Detect which cell encompasses the target text, then output its (X, Y) center coordinate. 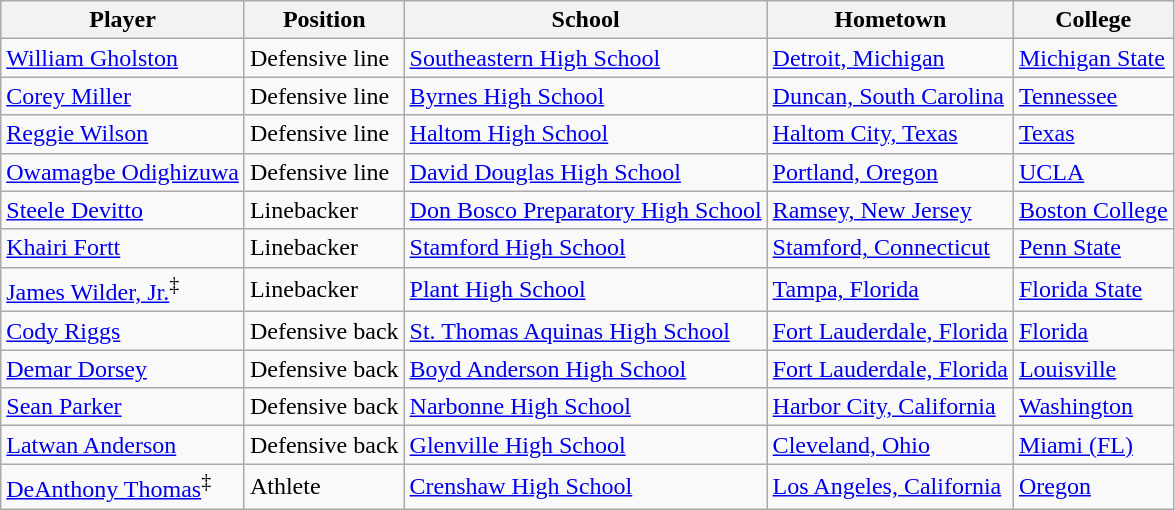
Duncan, South Carolina (890, 96)
Los Angeles, California (890, 486)
Miami (FL) (1093, 445)
Byrnes High School (586, 96)
Portland, Oregon (890, 172)
Tennessee (1093, 96)
Stamford High School (586, 248)
Cleveland, Ohio (890, 445)
Steele Devitto (123, 210)
Tampa, Florida (890, 290)
Washington (1093, 407)
Latwan Anderson (123, 445)
William Gholston (123, 58)
Position (324, 20)
Corey Miller (123, 96)
Stamford, Connecticut (890, 248)
David Douglas High School (586, 172)
School (586, 20)
Demar Dorsey (123, 369)
Don Bosco Preparatory High School (586, 210)
Cody Riggs (123, 331)
Reggie Wilson (123, 134)
Haltom High School (586, 134)
Player (123, 20)
Plant High School (586, 290)
James Wilder, Jr.‡ (123, 290)
Glenville High School (586, 445)
Sean Parker (123, 407)
Penn State (1093, 248)
DeAnthony Thomas‡ (123, 486)
College (1093, 20)
St. Thomas Aquinas High School (586, 331)
Narbonne High School (586, 407)
Harbor City, California (890, 407)
Khairi Fortt (123, 248)
Owamagbe Odighizuwa (123, 172)
Haltom City, Texas (890, 134)
Hometown (890, 20)
Boyd Anderson High School (586, 369)
Crenshaw High School (586, 486)
Detroit, Michigan (890, 58)
Oregon (1093, 486)
Texas (1093, 134)
Louisville (1093, 369)
Ramsey, New Jersey (890, 210)
Athlete (324, 486)
Florida (1093, 331)
Michigan State (1093, 58)
Boston College (1093, 210)
Florida State (1093, 290)
UCLA (1093, 172)
Southeastern High School (586, 58)
